Pinpoint the cell where the given text exists, returning its [x, y] midpoint coordinate. 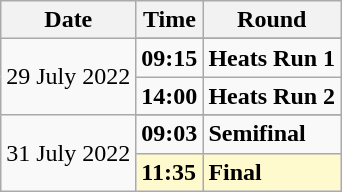
29 July 2022 [68, 77]
Time [170, 20]
09:15 [170, 58]
Semifinal [272, 134]
31 July 2022 [68, 153]
Date [68, 20]
Round [272, 20]
11:35 [170, 172]
14:00 [170, 96]
Final [272, 172]
09:03 [170, 134]
Heats Run 2 [272, 96]
Heats Run 1 [272, 58]
